Extract the [X, Y] coordinate from the center of the cell holding the provided text.  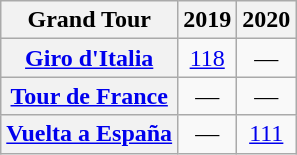
2019 [208, 20]
111 [266, 134]
Grand Tour [90, 20]
118 [208, 58]
Giro d'Italia [90, 58]
Vuelta a España [90, 134]
2020 [266, 20]
Tour de France [90, 96]
